Pinpoint the cell where the given text exists, returning its [x, y] midpoint coordinate. 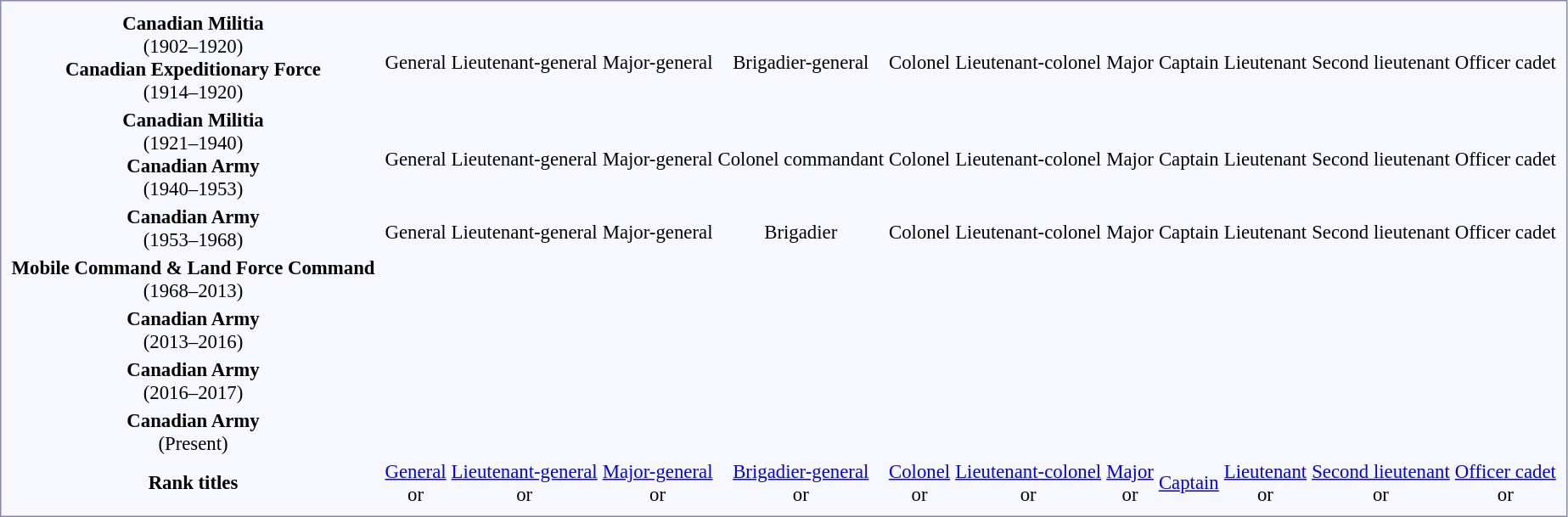
Brigadier [801, 231]
Canadian Militia(1902–1920)Canadian Expeditionary Force(1914–1920) [194, 58]
Brigadier-general or [801, 482]
Major or [1131, 482]
Officer cadet or [1505, 482]
Canadian Army(2013–2016) [194, 329]
Lieutenant or [1265, 482]
Canadian Militia(1921–1940)Canadian Army(1940–1953) [194, 155]
Canadian Army(1953–1968) [194, 228]
Brigadier-general [801, 63]
Rank titles [194, 482]
Colonel or [920, 482]
General or [416, 482]
Lieutenant-colonel or [1029, 482]
Colonel commandant [801, 160]
Second lieutenant or [1381, 482]
Canadian Army(2016–2017) [194, 380]
Lieutenant-general or [525, 482]
Canadian Army(Present) [194, 431]
Major-general or [657, 482]
Mobile Command & Land Force Command(1968–2013) [194, 278]
